Capture the cell that displays the provided text and extract its (X, Y) central coordinate. 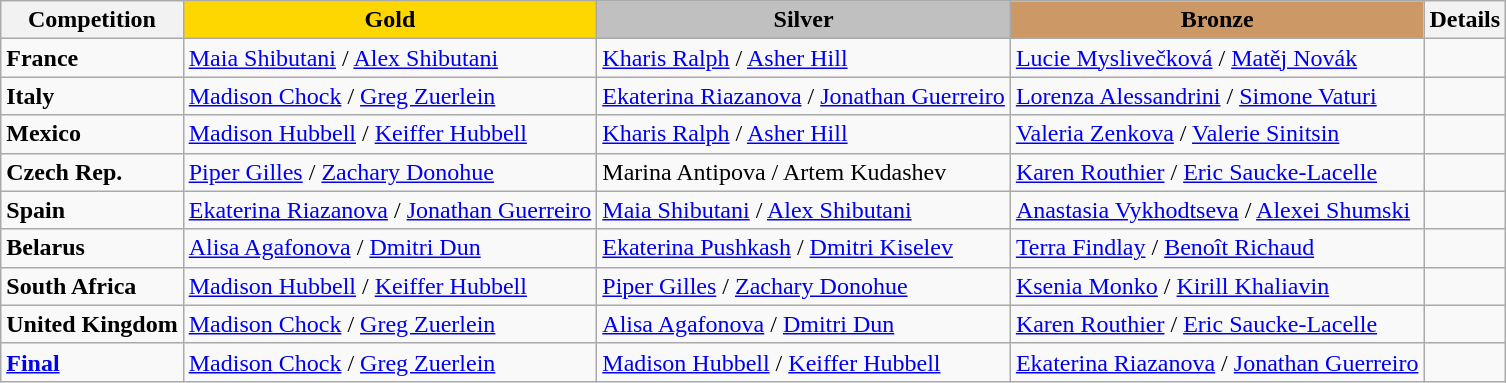
Terra Findlay / Benoît Richaud (1217, 248)
France (92, 58)
Anastasia Vykhodtseva / Alexei Shumski (1217, 210)
Spain (92, 210)
Lucie Myslivečková / Matěj Novák (1217, 58)
Bronze (1217, 20)
Silver (804, 20)
Ksenia Monko / Kirill Khaliavin (1217, 286)
United Kingdom (92, 324)
Ekaterina Pushkash / Dmitri Kiselev (804, 248)
Final (92, 362)
Valeria Zenkova / Valerie Sinitsin (1217, 134)
Details (1465, 20)
Italy (92, 96)
Gold (390, 20)
Competition (92, 20)
Belarus (92, 248)
Lorenza Alessandrini / Simone Vaturi (1217, 96)
Marina Antipova / Artem Kudashev (804, 172)
South Africa (92, 286)
Czech Rep. (92, 172)
Mexico (92, 134)
